Find where the given text appears and provide that cell's center as [x, y] coordinate. 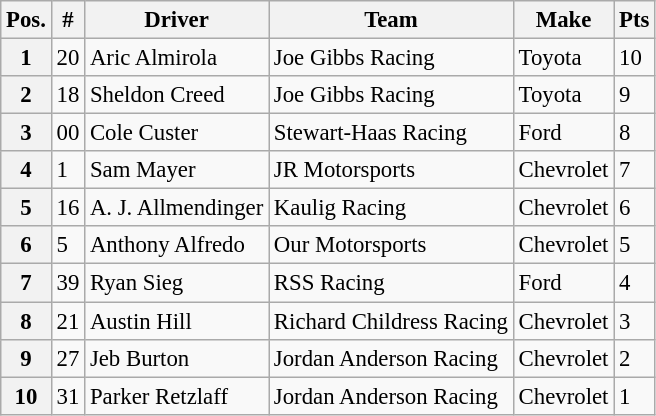
Pts [634, 20]
Make [563, 20]
RSS Racing [392, 283]
A. J. Allmendinger [177, 208]
31 [68, 396]
Parker Retzlaff [177, 396]
Jeb Burton [177, 358]
Pos. [26, 20]
Team [392, 20]
Cole Custer [177, 133]
39 [68, 283]
Anthony Alfredo [177, 245]
Richard Childress Racing [392, 321]
Sheldon Creed [177, 95]
Ryan Sieg [177, 283]
18 [68, 95]
Driver [177, 20]
Stewart-Haas Racing [392, 133]
Kaulig Racing [392, 208]
# [68, 20]
JR Motorsports [392, 170]
27 [68, 358]
20 [68, 58]
Austin Hill [177, 321]
21 [68, 321]
Sam Mayer [177, 170]
16 [68, 208]
Aric Almirola [177, 58]
00 [68, 133]
Our Motorsports [392, 245]
